Extract the [x, y] coordinate from the center of the cell holding the provided text.  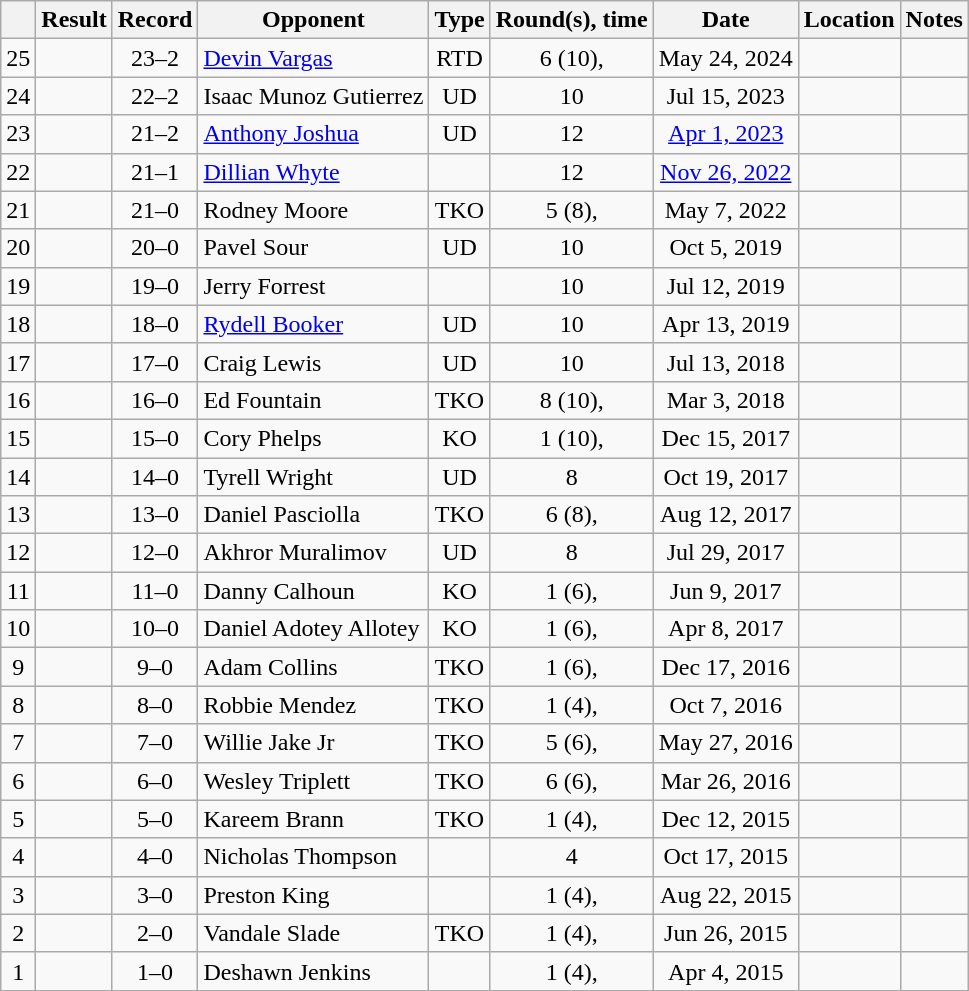
3–0 [155, 895]
Ed Fountain [314, 400]
15–0 [155, 438]
Danny Calhoun [314, 591]
24 [18, 96]
6–0 [155, 781]
19–0 [155, 286]
25 [18, 58]
Kareem Brann [314, 819]
1 [18, 971]
5 (6), [572, 743]
4–0 [155, 857]
Jul 29, 2017 [726, 553]
May 7, 2022 [726, 210]
Rodney Moore [314, 210]
8 (10), [572, 400]
7–0 [155, 743]
14 [18, 477]
Daniel Adotey Allotey [314, 629]
13 [18, 515]
20–0 [155, 248]
Apr 1, 2023 [726, 134]
23 [18, 134]
Mar 26, 2016 [726, 781]
Oct 5, 2019 [726, 248]
Isaac Munoz Gutierrez [314, 96]
Jul 15, 2023 [726, 96]
13–0 [155, 515]
Anthony Joshua [314, 134]
Result [74, 20]
1–0 [155, 971]
Record [155, 20]
Dillian Whyte [314, 172]
21 [18, 210]
5 [18, 819]
Notes [934, 20]
Oct 19, 2017 [726, 477]
Jun 9, 2017 [726, 591]
Apr 13, 2019 [726, 324]
Aug 12, 2017 [726, 515]
17 [18, 362]
14–0 [155, 477]
Daniel Pasciolla [314, 515]
Willie Jake Jr [314, 743]
Dec 17, 2016 [726, 667]
Nov 26, 2022 [726, 172]
May 27, 2016 [726, 743]
3 [18, 895]
21–0 [155, 210]
5–0 [155, 819]
17–0 [155, 362]
10–0 [155, 629]
Location [849, 20]
20 [18, 248]
Preston King [314, 895]
Oct 7, 2016 [726, 705]
Dec 15, 2017 [726, 438]
Dec 12, 2015 [726, 819]
Cory Phelps [314, 438]
Tyrell Wright [314, 477]
6 (8), [572, 515]
Date [726, 20]
Devin Vargas [314, 58]
RTD [460, 58]
2–0 [155, 933]
Robbie Mendez [314, 705]
Round(s), time [572, 20]
12–0 [155, 553]
23–2 [155, 58]
Oct 17, 2015 [726, 857]
7 [18, 743]
6 (6), [572, 781]
Jerry Forrest [314, 286]
1 (10), [572, 438]
6 (10), [572, 58]
6 [18, 781]
Adam Collins [314, 667]
22–2 [155, 96]
Akhror Muralimov [314, 553]
Aug 22, 2015 [726, 895]
11 [18, 591]
Deshawn Jenkins [314, 971]
Mar 3, 2018 [726, 400]
Jul 12, 2019 [726, 286]
16–0 [155, 400]
18–0 [155, 324]
8–0 [155, 705]
Vandale Slade [314, 933]
Type [460, 20]
Rydell Booker [314, 324]
Wesley Triplett [314, 781]
Apr 4, 2015 [726, 971]
9–0 [155, 667]
May 24, 2024 [726, 58]
19 [18, 286]
Nicholas Thompson [314, 857]
16 [18, 400]
Craig Lewis [314, 362]
Apr 8, 2017 [726, 629]
2 [18, 933]
Opponent [314, 20]
11–0 [155, 591]
15 [18, 438]
21–2 [155, 134]
5 (8), [572, 210]
22 [18, 172]
Jun 26, 2015 [726, 933]
9 [18, 667]
Pavel Sour [314, 248]
21–1 [155, 172]
Jul 13, 2018 [726, 362]
18 [18, 324]
